For the text-containing cell, return its midpoint in [X, Y] coordinate format. 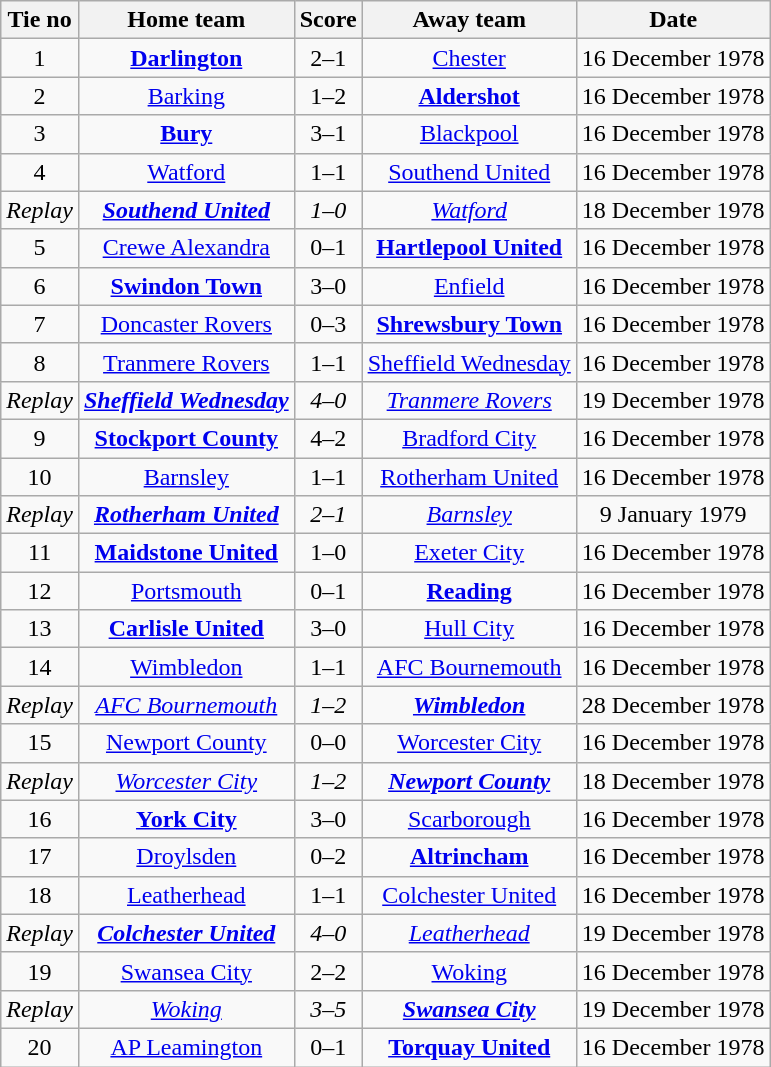
Darlington [186, 58]
6 [40, 286]
3–1 [328, 134]
16 [40, 819]
Hull City [469, 629]
Blackpool [469, 134]
York City [186, 819]
5 [40, 248]
11 [40, 553]
Stockport County [186, 438]
Altrincham [469, 857]
Maidstone United [186, 553]
Tie no [40, 20]
AP Leamington [186, 1047]
Droylsden [186, 857]
Away team [469, 20]
Carlisle United [186, 629]
4 [40, 172]
13 [40, 629]
Bury [186, 134]
Score [328, 20]
Reading [469, 591]
Shrewsbury Town [469, 324]
Doncaster Rovers [186, 324]
0–0 [328, 743]
8 [40, 362]
Crewe Alexandra [186, 248]
Chester [469, 58]
0–3 [328, 324]
Hartlepool United [469, 248]
0–2 [328, 857]
Scarborough [469, 819]
20 [40, 1047]
2–2 [328, 971]
15 [40, 743]
Barking [186, 96]
12 [40, 591]
9 January 1979 [673, 515]
9 [40, 438]
18 [40, 895]
Aldershot [469, 96]
Swindon Town [186, 286]
Date [673, 20]
7 [40, 324]
Home team [186, 20]
28 December 1978 [673, 705]
Bradford City [469, 438]
Enfield [469, 286]
3 [40, 134]
17 [40, 857]
14 [40, 667]
3–5 [328, 1009]
4–2 [328, 438]
Exeter City [469, 553]
Portsmouth [186, 591]
1 [40, 58]
2 [40, 96]
19 [40, 971]
10 [40, 477]
Torquay United [469, 1047]
